Provide the [x, y] coordinate of the cell's center where the given text is located.  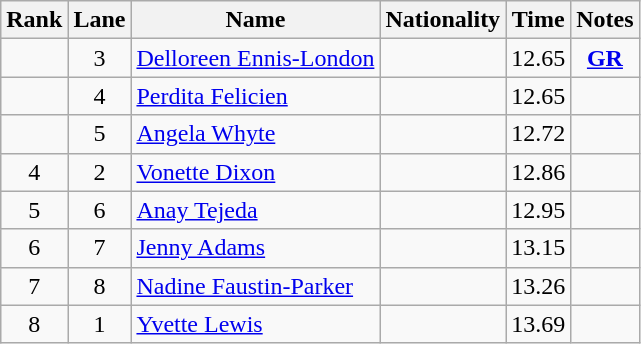
GR [605, 58]
12.95 [538, 210]
Name [256, 20]
Yvette Lewis [256, 324]
Perdita Felicien [256, 96]
12.72 [538, 134]
Delloreen Ennis-London [256, 58]
Jenny Adams [256, 248]
13.69 [538, 324]
Lane [100, 20]
Notes [605, 20]
2 [100, 172]
1 [100, 324]
Nationality [443, 20]
Anay Tejeda [256, 210]
Nadine Faustin-Parker [256, 286]
Time [538, 20]
12.86 [538, 172]
3 [100, 58]
13.15 [538, 248]
Angela Whyte [256, 134]
13.26 [538, 286]
Vonette Dixon [256, 172]
Rank [34, 20]
